Identify which cell holds the provided text, then report its (x, y) central coordinate. 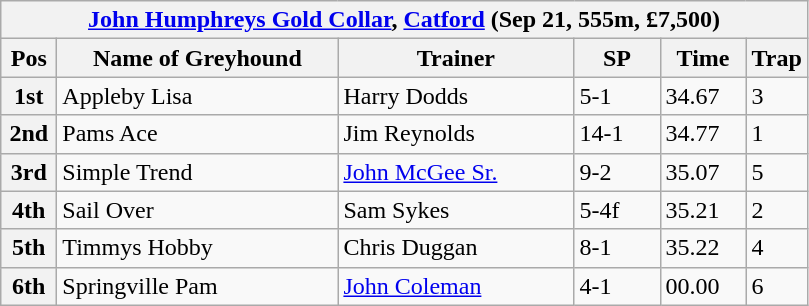
4th (29, 210)
8-1 (617, 248)
John Humphreys Gold Collar, Catford (Sep 21, 555m, £7,500) (404, 20)
5th (29, 248)
Pams Ace (198, 134)
5-1 (617, 96)
Name of Greyhound (198, 58)
4 (776, 248)
35.07 (703, 172)
Simple Trend (198, 172)
Timmys Hobby (198, 248)
6th (29, 286)
Trainer (456, 58)
9-2 (617, 172)
John McGee Sr. (456, 172)
Sail Over (198, 210)
6 (776, 286)
2 (776, 210)
Time (703, 58)
Jim Reynolds (456, 134)
Appleby Lisa (198, 96)
Chris Duggan (456, 248)
34.67 (703, 96)
34.77 (703, 134)
Pos (29, 58)
5 (776, 172)
4-1 (617, 286)
14-1 (617, 134)
SP (617, 58)
35.21 (703, 210)
Sam Sykes (456, 210)
John Coleman (456, 286)
3 (776, 96)
00.00 (703, 286)
Springville Pam (198, 286)
Trap (776, 58)
2nd (29, 134)
1 (776, 134)
5-4f (617, 210)
35.22 (703, 248)
3rd (29, 172)
Harry Dodds (456, 96)
1st (29, 96)
